Locate the cell with the specified text and output its [x, y] center coordinate. 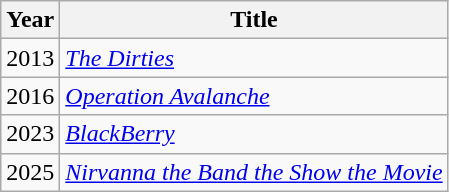
The Dirties [254, 58]
Operation Avalanche [254, 96]
2025 [30, 172]
Title [254, 20]
2013 [30, 58]
2023 [30, 134]
Year [30, 20]
BlackBerry [254, 134]
Nirvanna the Band the Show the Movie [254, 172]
2016 [30, 96]
